Return the [x, y] coordinate for the center point of the cell that contains the specified text.  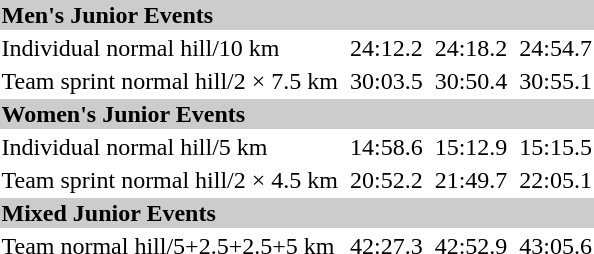
Individual normal hill/5 km [170, 147]
Mixed Junior Events [297, 213]
Team sprint normal hill/2 × 7.5 km [170, 81]
20:52.2 [386, 180]
24:12.2 [386, 48]
22:05.1 [556, 180]
15:12.9 [471, 147]
15:15.5 [556, 147]
14:58.6 [386, 147]
24:18.2 [471, 48]
Women's Junior Events [297, 114]
Team sprint normal hill/2 × 4.5 km [170, 180]
30:03.5 [386, 81]
Men's Junior Events [297, 15]
Individual normal hill/10 km [170, 48]
30:50.4 [471, 81]
21:49.7 [471, 180]
30:55.1 [556, 81]
24:54.7 [556, 48]
